Determine the (X, Y) coordinate at the center of the cell enclosing the given text.  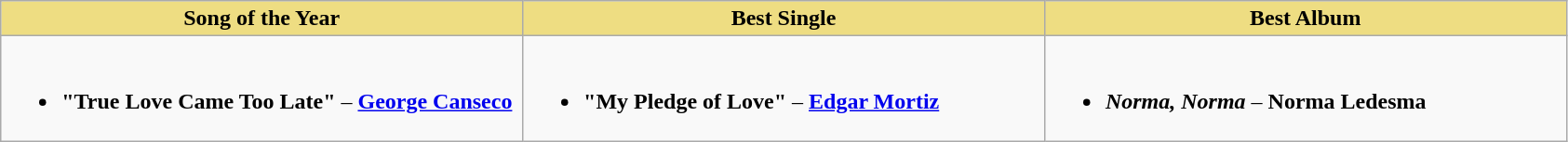
Best Album (1305, 19)
Song of the Year (262, 19)
"True Love Came Too Late" – George Canseco (262, 89)
Best Single (784, 19)
"My Pledge of Love" – Edgar Mortiz (784, 89)
Norma, Norma – Norma Ledesma (1305, 89)
